Return the [x, y] coordinate for the center point of the cell that contains the specified text.  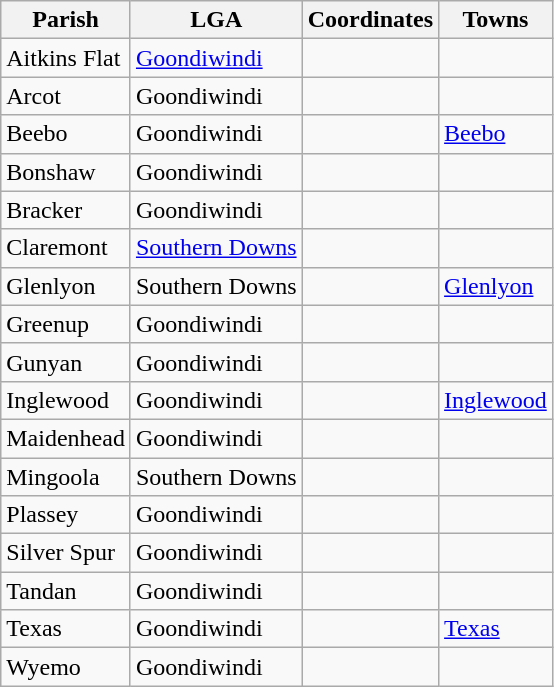
Silver Spur [66, 553]
Tandan [66, 591]
Claremont [66, 248]
Aitkins Flat [66, 58]
Maidenhead [66, 438]
Gunyan [66, 362]
Bonshaw [66, 172]
Wyemo [66, 667]
LGA [216, 20]
Coordinates [370, 20]
Towns [496, 20]
Parish [66, 20]
Plassey [66, 515]
Bracker [66, 210]
Greenup [66, 324]
Arcot [66, 96]
Mingoola [66, 477]
